Return (X, Y) of the center of cell containing provided text 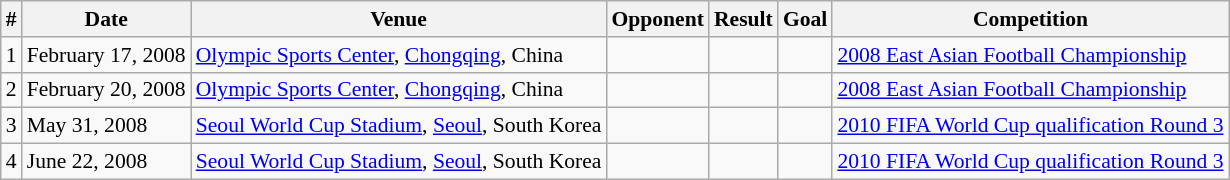
Opponent (658, 19)
4 (12, 162)
1 (12, 55)
May 31, 2008 (106, 126)
Date (106, 19)
3 (12, 126)
Goal (806, 19)
Result (744, 19)
June 22, 2008 (106, 162)
Venue (399, 19)
Competition (1030, 19)
2 (12, 90)
February 17, 2008 (106, 55)
February 20, 2008 (106, 90)
# (12, 19)
